Find where the given text appears and provide that cell's center as [x, y] coordinate. 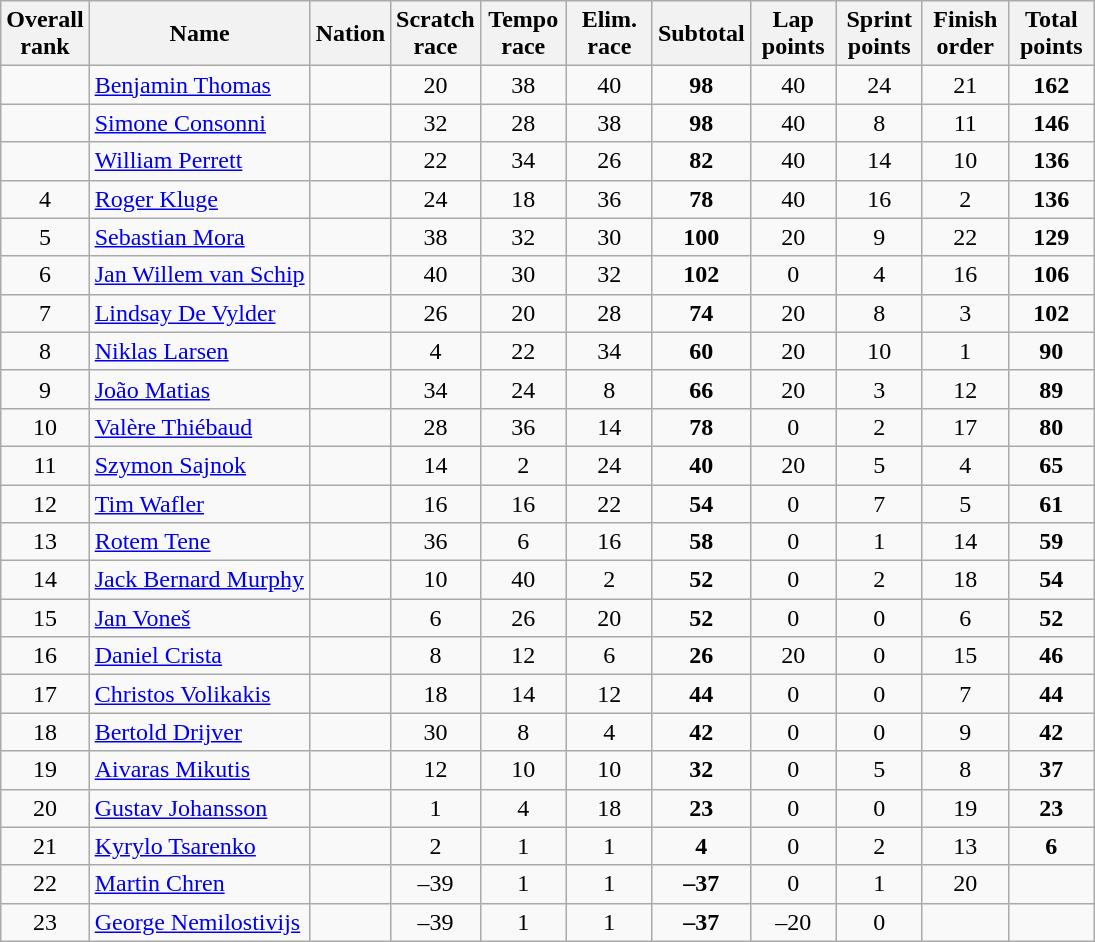
146 [1051, 123]
100 [701, 237]
Martin Chren [200, 884]
Sebastian Mora [200, 237]
Szymon Sajnok [200, 465]
George Nemilostivijs [200, 922]
Total points [1051, 34]
Tim Wafler [200, 503]
Lap points [793, 34]
Niklas Larsen [200, 351]
58 [701, 542]
Rotem Tene [200, 542]
Tempo race [523, 34]
William Perrett [200, 161]
162 [1051, 85]
Simone Consonni [200, 123]
89 [1051, 389]
Kyrylo Tsarenko [200, 846]
Christos Volikakis [200, 694]
João Matias [200, 389]
Nation [350, 34]
Daniel Crista [200, 656]
106 [1051, 275]
37 [1051, 770]
66 [701, 389]
Benjamin Thomas [200, 85]
90 [1051, 351]
74 [701, 313]
Jack Bernard Murphy [200, 580]
Finish order [965, 34]
129 [1051, 237]
65 [1051, 465]
Jan Voneš [200, 618]
80 [1051, 427]
Name [200, 34]
46 [1051, 656]
–20 [793, 922]
Gustav Johansson [200, 808]
Scratch race [436, 34]
Aivaras Mikutis [200, 770]
61 [1051, 503]
82 [701, 161]
Lindsay De Vylder [200, 313]
60 [701, 351]
Roger Kluge [200, 199]
Valère Thiébaud [200, 427]
Bertold Drijver [200, 732]
Jan Willem van Schip [200, 275]
Overall rank [45, 34]
59 [1051, 542]
Elim. race [609, 34]
Subtotal [701, 34]
Sprint points [879, 34]
